Provide the [x, y] coordinate of the cell's center where the given text is located.  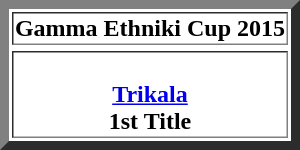
Trikala1st Title [150, 94]
Gamma Ethniki Cup 2015 [150, 28]
